For the text-containing cell, return its midpoint in [X, Y] coordinate format. 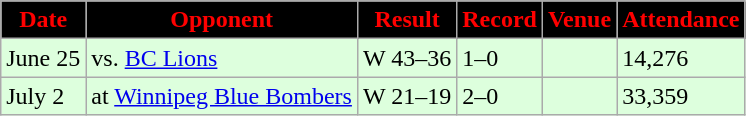
Result [406, 20]
Attendance [681, 20]
July 2 [44, 96]
W 21–19 [406, 96]
2–0 [500, 96]
14,276 [681, 58]
at Winnipeg Blue Bombers [222, 96]
vs. BC Lions [222, 58]
1–0 [500, 58]
Date [44, 20]
June 25 [44, 58]
Opponent [222, 20]
W 43–36 [406, 58]
33,359 [681, 96]
Venue [579, 20]
Record [500, 20]
